Return the [x, y] coordinate for the center point of the cell that contains the specified text.  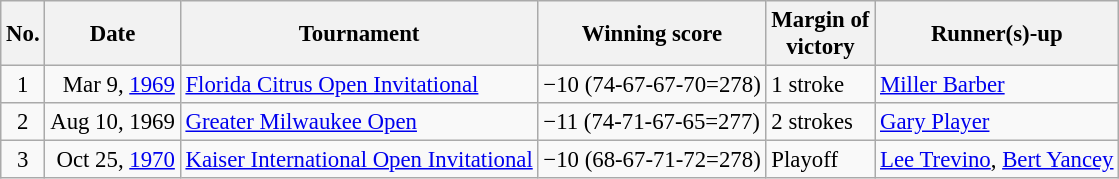
−10 (68-67-71-72=278) [652, 160]
1 [23, 85]
Aug 10, 1969 [112, 122]
−10 (74-67-67-70=278) [652, 85]
−11 (74-71-67-65=277) [652, 122]
1 stroke [820, 85]
Tournament [359, 34]
Oct 25, 1970 [112, 160]
Greater Milwaukee Open [359, 122]
Runner(s)-up [997, 34]
Gary Player [997, 122]
Mar 9, 1969 [112, 85]
Florida Citrus Open Invitational [359, 85]
Kaiser International Open Invitational [359, 160]
No. [23, 34]
Lee Trevino, Bert Yancey [997, 160]
Winning score [652, 34]
Date [112, 34]
Margin ofvictory [820, 34]
Playoff [820, 160]
Miller Barber [997, 85]
3 [23, 160]
2 strokes [820, 122]
2 [23, 122]
